For the text-containing cell, return its midpoint in (X, Y) coordinate format. 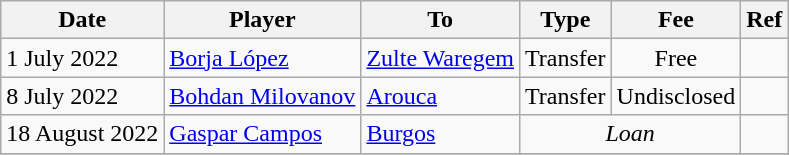
Loan (630, 134)
Bohdan Milovanov (262, 96)
Arouca (440, 96)
1 July 2022 (82, 58)
Zulte Waregem (440, 58)
To (440, 20)
Date (82, 20)
Fee (676, 20)
Player (262, 20)
Undisclosed (676, 96)
Type (566, 20)
Ref (764, 20)
Borja López (262, 58)
Free (676, 58)
18 August 2022 (82, 134)
Gaspar Campos (262, 134)
8 July 2022 (82, 96)
Burgos (440, 134)
